Return (x, y) of the center of cell containing provided text 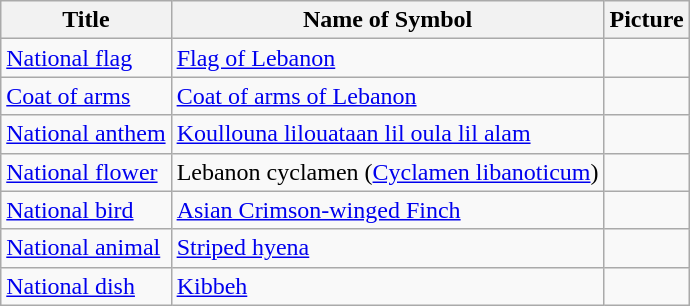
Kibbeh (388, 286)
Coat of arms (86, 96)
National animal (86, 248)
Striped hyena (388, 248)
National flower (86, 172)
National flag (86, 58)
Coat of arms of Lebanon (388, 96)
Name of Symbol (388, 20)
Koullouna lilouataan lil oula lil alam (388, 134)
Asian Crimson-winged Finch (388, 210)
Lebanon cyclamen (Cyclamen libanoticum) (388, 172)
National anthem (86, 134)
National dish (86, 286)
National bird (86, 210)
Title (86, 20)
Flag of Lebanon (388, 58)
Picture (646, 20)
